From the cell containing the given text, extract its center point as (X, Y) coordinate. 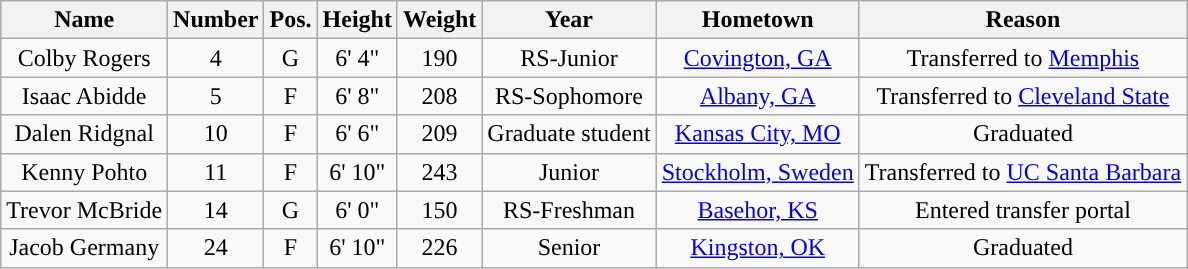
Weight (439, 20)
Kingston, OK (758, 248)
Isaac Abidde (84, 96)
RS-Sophomore (569, 96)
10 (216, 134)
Covington, GA (758, 58)
Kenny Pohto (84, 172)
190 (439, 58)
6' 0" (357, 210)
Year (569, 20)
226 (439, 248)
Reason (1022, 20)
6' 4" (357, 58)
Name (84, 20)
6' 6" (357, 134)
RS-Freshman (569, 210)
24 (216, 248)
243 (439, 172)
11 (216, 172)
4 (216, 58)
RS-Junior (569, 58)
Entered transfer portal (1022, 210)
Kansas City, MO (758, 134)
209 (439, 134)
Basehor, KS (758, 210)
Transferred to Cleveland State (1022, 96)
208 (439, 96)
Graduate student (569, 134)
Jacob Germany (84, 248)
Pos. (290, 20)
6' 8" (357, 96)
Height (357, 20)
Transferred to Memphis (1022, 58)
Trevor McBride (84, 210)
Hometown (758, 20)
150 (439, 210)
14 (216, 210)
Number (216, 20)
Junior (569, 172)
Transferred to UC Santa Barbara (1022, 172)
Colby Rogers (84, 58)
Senior (569, 248)
Albany, GA (758, 96)
Dalen Ridgnal (84, 134)
5 (216, 96)
Stockholm, Sweden (758, 172)
